Determine the (x, y) coordinate at the center of the cell enclosing the given text.  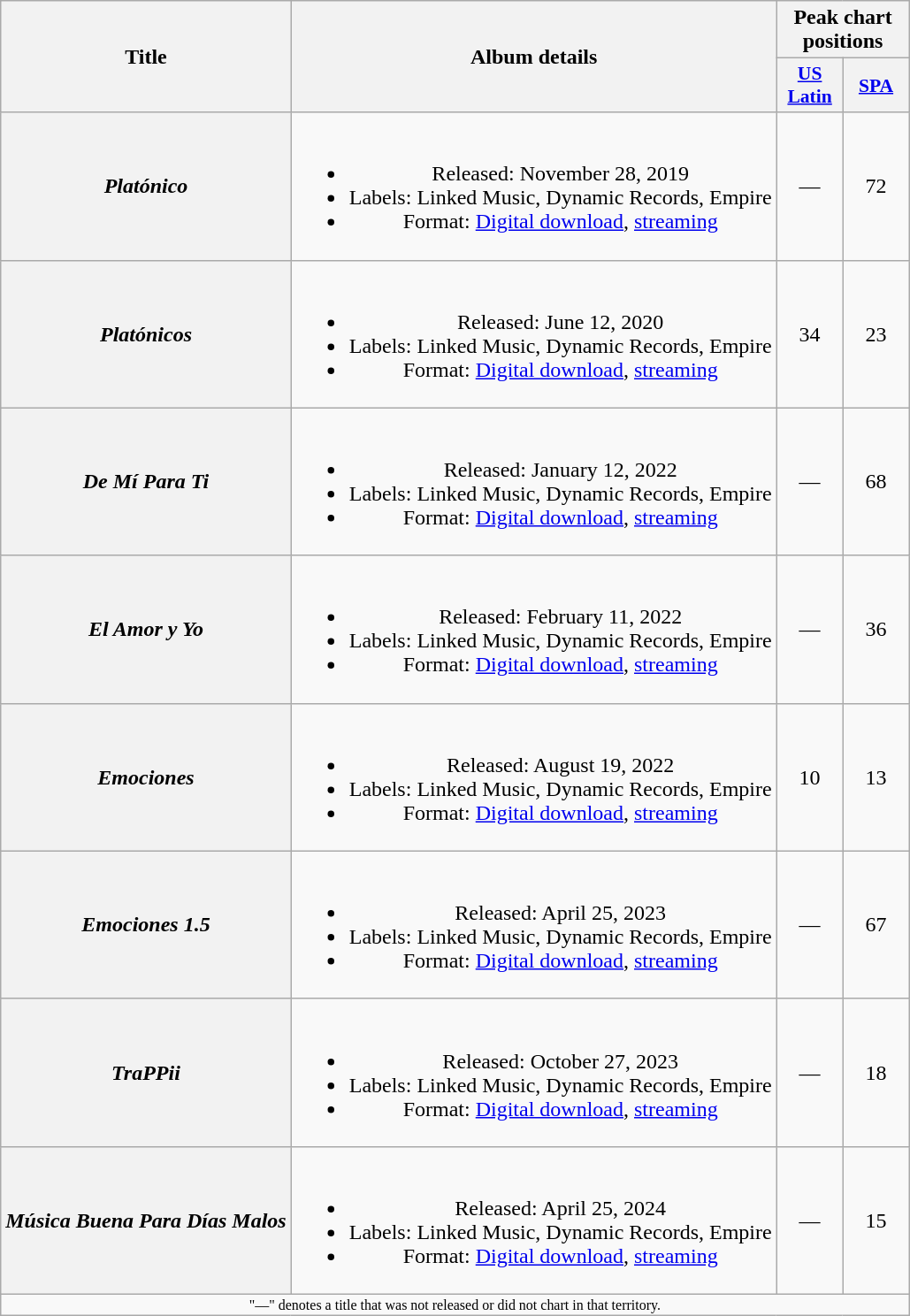
TraPPii (146, 1072)
15 (876, 1220)
Platónicos (146, 334)
El Amor y Yo (146, 630)
Released: October 27, 2023Labels: Linked Music, Dynamic Records, EmpireFormat: Digital download, streaming (534, 1072)
Album details (534, 57)
Released: April 25, 2023Labels: Linked Music, Dynamic Records, EmpireFormat: Digital download, streaming (534, 925)
18 (876, 1072)
34 (810, 334)
Música Buena Para Días Malos (146, 1220)
Peak chart positions (843, 30)
36 (876, 630)
Released: April 25, 2024Labels: Linked Music, Dynamic Records, EmpireFormat: Digital download, streaming (534, 1220)
10 (810, 777)
SPA (876, 85)
72 (876, 186)
13 (876, 777)
68 (876, 481)
Title (146, 57)
Emociones (146, 777)
Released: January 12, 2022Labels: Linked Music, Dynamic Records, EmpireFormat: Digital download, streaming (534, 481)
De Mí Para Ti (146, 481)
23 (876, 334)
Released: February 11, 2022Labels: Linked Music, Dynamic Records, EmpireFormat: Digital download, streaming (534, 630)
USLatin (810, 85)
Platónico (146, 186)
67 (876, 925)
Released: November 28, 2019Labels: Linked Music, Dynamic Records, EmpireFormat: Digital download, streaming (534, 186)
Released: June 12, 2020Labels: Linked Music, Dynamic Records, EmpireFormat: Digital download, streaming (534, 334)
"—" denotes a title that was not released or did not chart in that territory. (455, 1305)
Emociones 1.5 (146, 925)
Released: August 19, 2022Labels: Linked Music, Dynamic Records, EmpireFormat: Digital download, streaming (534, 777)
